Return the [x, y] coordinate for the center point of the cell that contains the specified text.  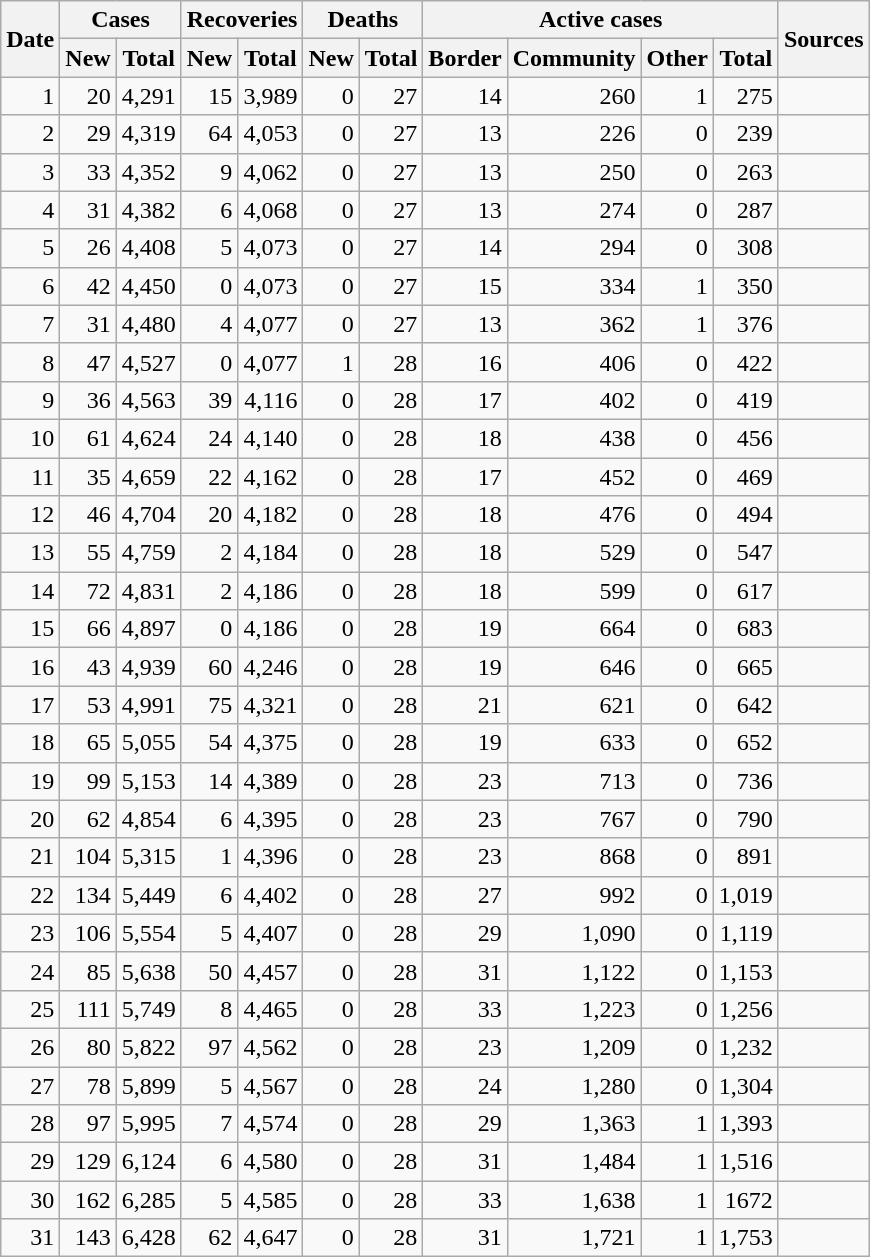
5,749 [148, 1009]
30 [30, 1200]
476 [574, 515]
4,567 [270, 1085]
53 [88, 705]
469 [746, 477]
4,319 [148, 134]
736 [746, 781]
646 [574, 667]
287 [746, 210]
4,396 [270, 857]
4,831 [148, 591]
1,280 [574, 1085]
1,753 [746, 1238]
106 [88, 933]
4,375 [270, 743]
4,053 [270, 134]
4,246 [270, 667]
402 [574, 400]
275 [746, 96]
5,055 [148, 743]
1,516 [746, 1162]
5,315 [148, 857]
43 [88, 667]
767 [574, 819]
4,939 [148, 667]
456 [746, 438]
6,428 [148, 1238]
99 [88, 781]
60 [209, 667]
4,562 [270, 1047]
4,402 [270, 895]
438 [574, 438]
46 [88, 515]
4,585 [270, 1200]
47 [88, 362]
36 [88, 400]
Date [30, 39]
665 [746, 667]
621 [574, 705]
547 [746, 553]
4,291 [148, 96]
1,232 [746, 1047]
1,363 [574, 1124]
4,389 [270, 781]
992 [574, 895]
1,304 [746, 1085]
4,624 [148, 438]
274 [574, 210]
78 [88, 1085]
5,449 [148, 895]
4,580 [270, 1162]
64 [209, 134]
334 [574, 286]
4,897 [148, 629]
1,019 [746, 895]
642 [746, 705]
4,659 [148, 477]
868 [574, 857]
3 [30, 172]
4,465 [270, 1009]
1,638 [574, 1200]
422 [746, 362]
350 [746, 286]
5,153 [148, 781]
652 [746, 743]
39 [209, 400]
35 [88, 477]
4,068 [270, 210]
664 [574, 629]
54 [209, 743]
4,457 [270, 971]
Border [465, 58]
Recoveries [242, 20]
4,704 [148, 515]
633 [574, 743]
11 [30, 477]
66 [88, 629]
85 [88, 971]
1,209 [574, 1047]
713 [574, 781]
4,574 [270, 1124]
1,484 [574, 1162]
4,647 [270, 1238]
Active cases [601, 20]
1,153 [746, 971]
3,989 [270, 96]
406 [574, 362]
129 [88, 1162]
1,721 [574, 1238]
419 [746, 400]
1,090 [574, 933]
Community [574, 58]
Cases [120, 20]
55 [88, 553]
239 [746, 134]
Other [677, 58]
25 [30, 1009]
134 [88, 895]
452 [574, 477]
143 [88, 1238]
162 [88, 1200]
4,563 [148, 400]
4,182 [270, 515]
Deaths [363, 20]
226 [574, 134]
263 [746, 172]
72 [88, 591]
4,450 [148, 286]
599 [574, 591]
617 [746, 591]
65 [88, 743]
1672 [746, 1200]
4,395 [270, 819]
4,140 [270, 438]
4,382 [148, 210]
10 [30, 438]
5,822 [148, 1047]
1,223 [574, 1009]
111 [88, 1009]
4,480 [148, 324]
529 [574, 553]
4,759 [148, 553]
308 [746, 248]
4,407 [270, 933]
1,256 [746, 1009]
5,554 [148, 933]
1,119 [746, 933]
50 [209, 971]
80 [88, 1047]
1,393 [746, 1124]
42 [88, 286]
75 [209, 705]
Sources [824, 39]
294 [574, 248]
4,408 [148, 248]
4,854 [148, 819]
6,285 [148, 1200]
250 [574, 172]
6,124 [148, 1162]
362 [574, 324]
4,062 [270, 172]
5,899 [148, 1085]
61 [88, 438]
891 [746, 857]
260 [574, 96]
494 [746, 515]
5,995 [148, 1124]
104 [88, 857]
12 [30, 515]
1,122 [574, 971]
4,352 [148, 172]
4,184 [270, 553]
4,991 [148, 705]
4,527 [148, 362]
4,162 [270, 477]
683 [746, 629]
4,116 [270, 400]
376 [746, 324]
4,321 [270, 705]
5,638 [148, 971]
790 [746, 819]
